Search for the cell housing the specified text and yield its (x, y) center coordinate. 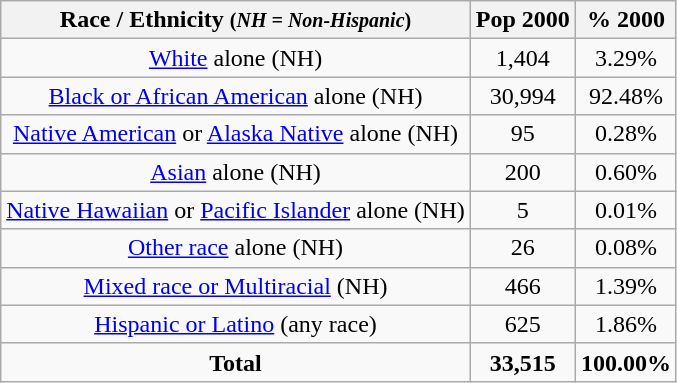
466 (522, 286)
Hispanic or Latino (any race) (236, 324)
Black or African American alone (NH) (236, 96)
92.48% (626, 96)
1,404 (522, 58)
Native Hawaiian or Pacific Islander alone (NH) (236, 210)
3.29% (626, 58)
100.00% (626, 362)
0.01% (626, 210)
1.39% (626, 286)
200 (522, 172)
Mixed race or Multiracial (NH) (236, 286)
1.86% (626, 324)
26 (522, 248)
Native American or Alaska Native alone (NH) (236, 134)
0.60% (626, 172)
95 (522, 134)
% 2000 (626, 20)
Race / Ethnicity (NH = Non-Hispanic) (236, 20)
33,515 (522, 362)
Total (236, 362)
White alone (NH) (236, 58)
5 (522, 210)
30,994 (522, 96)
0.28% (626, 134)
Pop 2000 (522, 20)
0.08% (626, 248)
625 (522, 324)
Other race alone (NH) (236, 248)
Asian alone (NH) (236, 172)
